Provide the (x, y) coordinate of the cell's center where the given text is located.  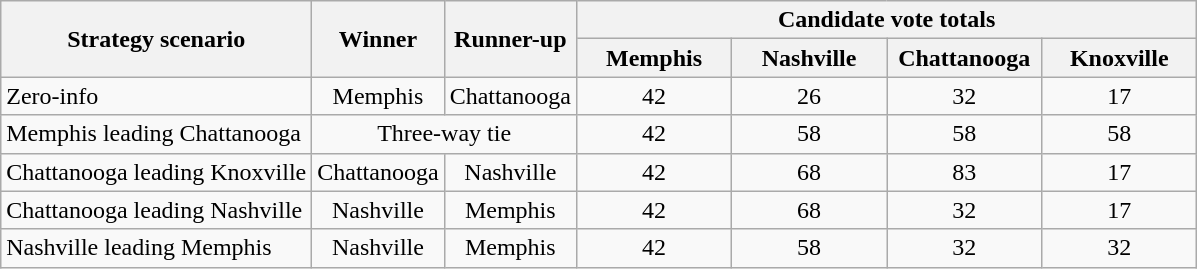
Knoxville (1120, 58)
Three-way tie (444, 134)
Winner (378, 39)
Strategy scenario (156, 39)
Chattanooga leading Nashville (156, 210)
83 (964, 172)
Nashville leading Memphis (156, 248)
Memphis leading Chattanooga (156, 134)
26 (810, 96)
Runner-up (510, 39)
Zero-info (156, 96)
Candidate vote totals (886, 20)
Chattanooga leading Knoxville (156, 172)
